Provide the (x, y) coordinate of the cell's center where the given text is located.  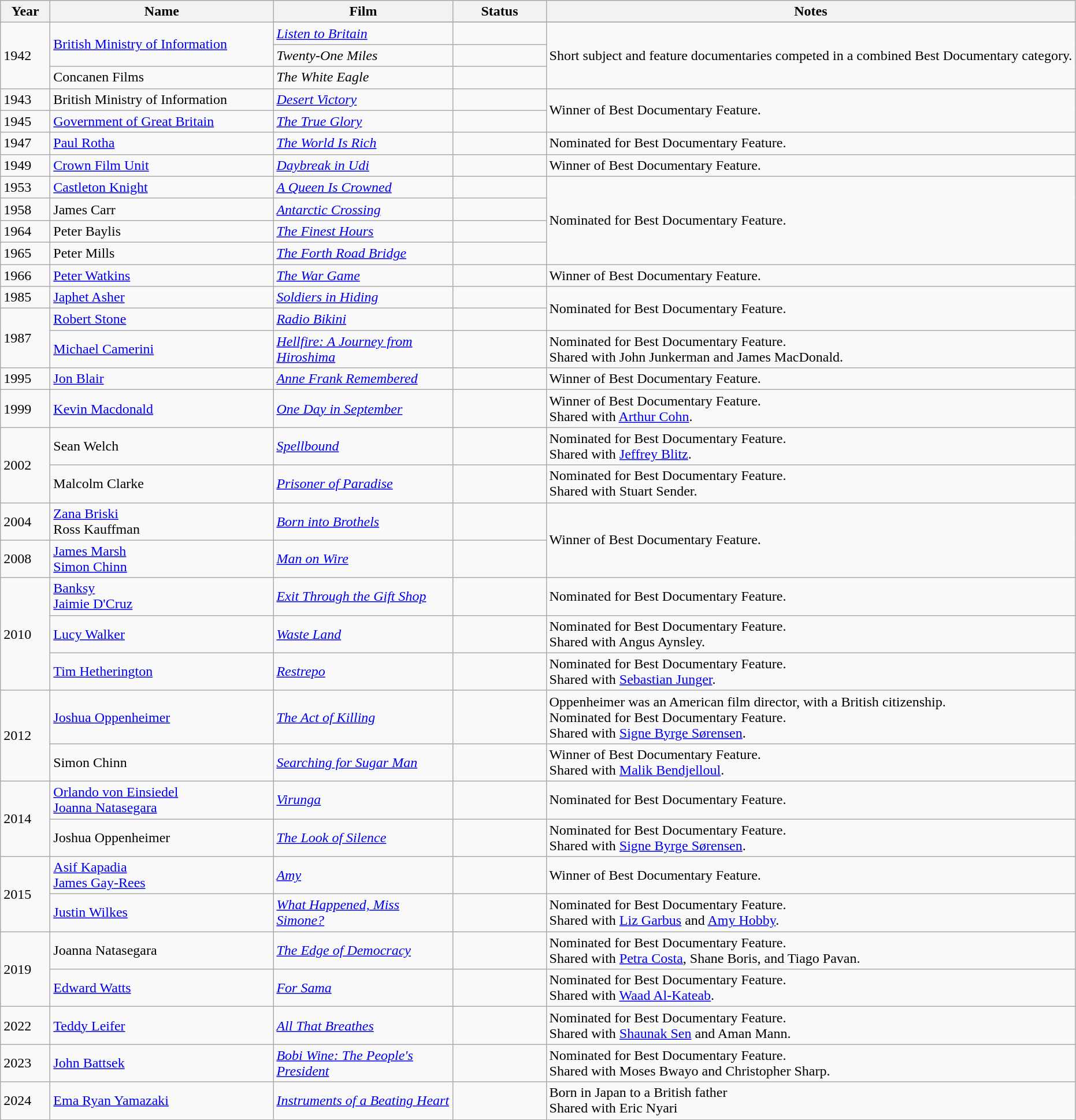
Edward Watts (162, 988)
Zana BriskiRoss Kauffman (162, 521)
The Edge of Democracy (363, 951)
2022 (25, 1026)
Nominated for Best Documentary Feature.Shared with John Junkerman and James MacDonald. (811, 349)
Ema Ryan Yamazaki (162, 1101)
Twenty-One Miles (363, 55)
A Queen Is Crowned (363, 187)
Crown Film Unit (162, 165)
1947 (25, 143)
The Act of Killing (363, 717)
Joanna Natasegara (162, 951)
The True Glory (363, 121)
1949 (25, 165)
2002 (25, 465)
Desert Victory (363, 99)
1964 (25, 231)
Justin Wilkes (162, 913)
Nominated for Best Documentary Feature.Shared with Angus Aynsley. (811, 634)
2012 (25, 736)
All That Breathes (363, 1026)
1985 (25, 297)
For Sama (363, 988)
Nominated for Best Documentary Feature.Shared with Signe Byrge Sørensen. (811, 838)
Nominated for Best Documentary Feature.Shared with Jeffrey Blitz. (811, 446)
James MarshSimon Chinn (162, 559)
Michael Camerini (162, 349)
Soldiers in Hiding (363, 297)
One Day in September (363, 409)
Nominated for Best Documentary Feature.Shared with Liz Garbus and Amy Hobby. (811, 913)
2024 (25, 1101)
Prisoner of Paradise (363, 484)
Government of Great Britain (162, 121)
Waste Land (363, 634)
Bobi Wine: The People's President (363, 1063)
Year (25, 12)
Asif KapadiaJames Gay-Rees (162, 876)
Antarctic Crossing (363, 209)
What Happened, Miss Simone? (363, 913)
Winner of Best Documentary Feature.Shared with Malik Bendjelloul. (811, 762)
Teddy Leifer (162, 1026)
Peter Mills (162, 253)
Nominated for Best Documentary Feature.Shared with Stuart Sender. (811, 484)
Nominated for Best Documentary Feature.Shared with Petra Costa, Shane Boris, and Tiago Pavan. (811, 951)
Instruments of a Beating Heart (363, 1101)
Born in Japan to a British fatherShared with Eric Nyari (811, 1101)
2008 (25, 559)
2019 (25, 969)
Short subject and feature documentaries competed in a combined Best Documentary category. (811, 55)
Radio Bikini (363, 319)
Nominated for Best Documentary Feature.Shared with Waad Al-Kateab. (811, 988)
Notes (811, 12)
Castleton Knight (162, 187)
Amy (363, 876)
Hellfire: A Journey from Hiroshima (363, 349)
BanksyJaimie D'Cruz (162, 596)
1987 (25, 338)
2010 (25, 634)
Searching for Sugar Man (363, 762)
Winner of Best Documentary Feature.Shared with Arthur Cohn. (811, 409)
1953 (25, 187)
Sean Welch (162, 446)
Name (162, 12)
2023 (25, 1063)
Robert Stone (162, 319)
1995 (25, 379)
Virunga (363, 799)
Simon Chinn (162, 762)
Spellbound (363, 446)
The Look of Silence (363, 838)
Paul Rotha (162, 143)
The White Eagle (363, 77)
1942 (25, 55)
1965 (25, 253)
Jon Blair (162, 379)
1999 (25, 409)
Man on Wire (363, 559)
Nominated for Best Documentary Feature.Shared with Moses Bwayo and Christopher Sharp. (811, 1063)
The World Is Rich (363, 143)
Tim Hetherington (162, 671)
2014 (25, 818)
2015 (25, 894)
Daybreak in Udi (363, 165)
1958 (25, 209)
Malcolm Clarke (162, 484)
Peter Watkins (162, 276)
The Finest Hours (363, 231)
1943 (25, 99)
Kevin Macdonald (162, 409)
Oppenheimer was an American film director, with a British citizenship.Nominated for Best Documentary Feature.Shared with Signe Byrge Sørensen. (811, 717)
Restrepo (363, 671)
Film (363, 12)
1945 (25, 121)
Listen to Britain (363, 34)
Orlando von EinsiedelJoanna Natasegara (162, 799)
Exit Through the Gift Shop (363, 596)
John Battsek (162, 1063)
Status (499, 12)
Concanen Films (162, 77)
James Carr (162, 209)
Japhet Asher (162, 297)
Anne Frank Remembered (363, 379)
1966 (25, 276)
Born into Brothels (363, 521)
2004 (25, 521)
Lucy Walker (162, 634)
The Forth Road Bridge (363, 253)
Nominated for Best Documentary Feature.Shared with Sebastian Junger. (811, 671)
Peter Baylis (162, 231)
The War Game (363, 276)
Nominated for Best Documentary Feature.Shared with Shaunak Sen and Aman Mann. (811, 1026)
